Determine the [X, Y] coordinate at the center of the cell enclosing the given text.  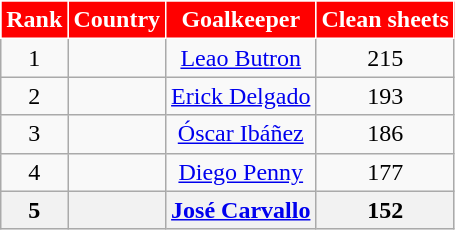
Óscar Ibáñez [241, 134]
Diego Penny [241, 172]
Leao Butron [241, 58]
Country [117, 20]
193 [385, 96]
4 [34, 172]
3 [34, 134]
152 [385, 210]
Erick Delgado [241, 96]
Clean sheets [385, 20]
1 [34, 58]
Rank [34, 20]
Goalkeeper [241, 20]
5 [34, 210]
186 [385, 134]
215 [385, 58]
José Carvallo [241, 210]
2 [34, 96]
177 [385, 172]
